Pinpoint the cell where the given text exists, returning its (X, Y) midpoint coordinate. 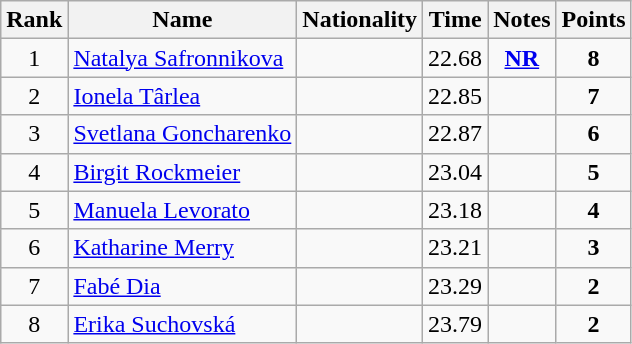
Rank (34, 20)
1 (34, 58)
Manuela Levorato (182, 210)
22.85 (456, 96)
Birgit Rockmeier (182, 172)
22.87 (456, 134)
23.29 (456, 286)
NR (522, 58)
Name (182, 20)
22.68 (456, 58)
Fabé Dia (182, 286)
Points (594, 20)
23.18 (456, 210)
Ionela Târlea (182, 96)
Svetlana Goncharenko (182, 134)
Nationality (360, 20)
Katharine Merry (182, 248)
23.04 (456, 172)
23.79 (456, 324)
Time (456, 20)
Notes (522, 20)
23.21 (456, 248)
Erika Suchovská (182, 324)
Natalya Safronnikova (182, 58)
